Extract the [x, y] coordinate from the center of the cell holding the provided text.  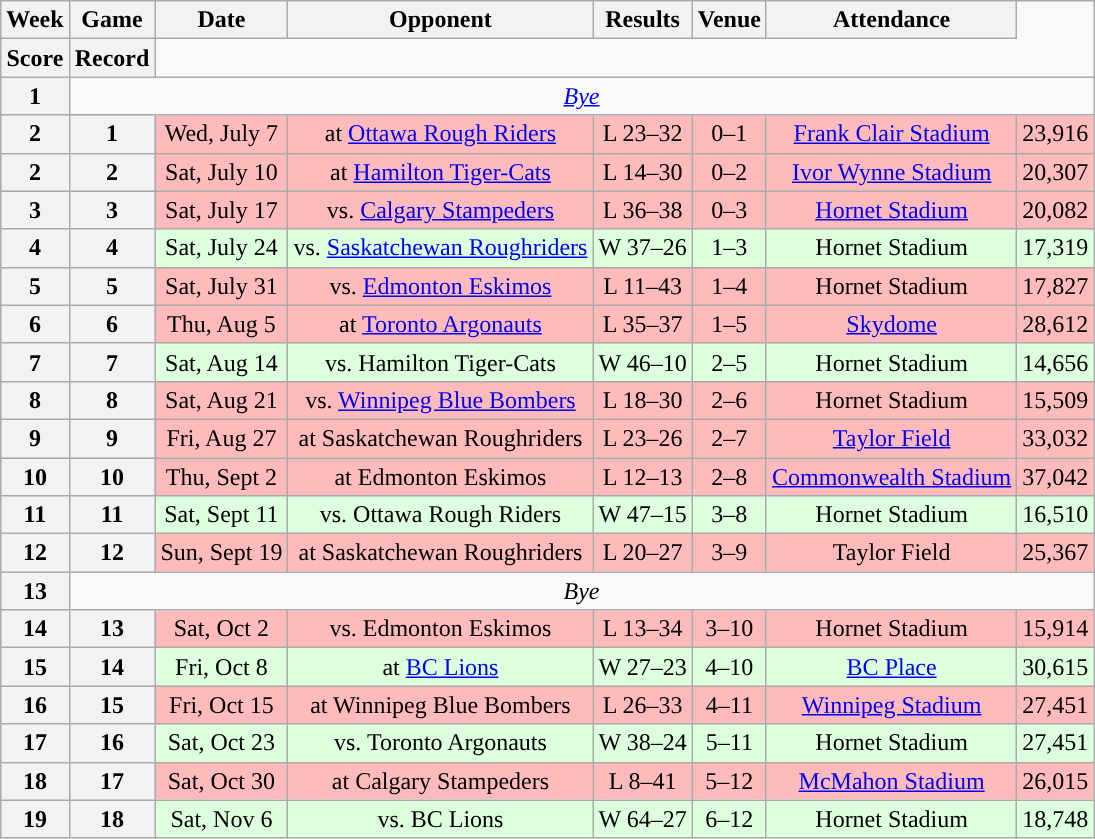
at Hamilton Tiger-Cats [440, 172]
at Winnipeg Blue Bombers [440, 705]
Sat, Sept 11 [222, 515]
Sun, Sept 19 [222, 553]
L 14–30 [642, 172]
0–2 [729, 172]
2–7 [729, 438]
19 [35, 819]
18,748 [1056, 819]
0–3 [729, 210]
W 47–15 [642, 515]
1–3 [729, 248]
L 11–43 [642, 286]
26,015 [1056, 781]
Wed, July 7 [222, 134]
1–4 [729, 286]
vs. BC Lions [440, 819]
16,510 [1056, 515]
Sat, Aug 14 [222, 362]
at Toronto Argonauts [440, 324]
0–1 [729, 134]
L 8–41 [642, 781]
W 64–27 [642, 819]
Sat, July 17 [222, 210]
Week [35, 20]
Ivor Wynne Stadium [891, 172]
4–11 [729, 705]
Venue [729, 20]
Score [35, 58]
2–5 [729, 362]
20,082 [1056, 210]
BC Place [891, 667]
L 20–27 [642, 553]
W 37–26 [642, 248]
Sat, July 10 [222, 172]
at BC Lions [440, 667]
L 18–30 [642, 400]
2–8 [729, 477]
L 13–34 [642, 629]
Date [222, 20]
25,367 [1056, 553]
at Ottawa Rough Riders [440, 134]
1–5 [729, 324]
W 38–24 [642, 743]
Sat, July 24 [222, 248]
6–12 [729, 819]
at Calgary Stampeders [440, 781]
4–10 [729, 667]
Sat, Oct 23 [222, 743]
17,827 [1056, 286]
5–11 [729, 743]
Winnipeg Stadium [891, 705]
Frank Clair Stadium [891, 134]
vs. Hamilton Tiger-Cats [440, 362]
L 35–37 [642, 324]
Game [112, 20]
at Edmonton Eskimos [440, 477]
W 46–10 [642, 362]
15,509 [1056, 400]
vs. Ottawa Rough Riders [440, 515]
L 36–38 [642, 210]
5–12 [729, 781]
Commonwealth Stadium [891, 477]
17,319 [1056, 248]
Fri, Oct 15 [222, 705]
Sat, Aug 21 [222, 400]
15,914 [1056, 629]
Sat, Oct 30 [222, 781]
L 12–13 [642, 477]
3–10 [729, 629]
30,615 [1056, 667]
vs. Winnipeg Blue Bombers [440, 400]
3–9 [729, 553]
Skydome [891, 324]
vs. Toronto Argonauts [440, 743]
vs. Calgary Stampeders [440, 210]
L 26–33 [642, 705]
20,307 [1056, 172]
Results [642, 20]
Opponent [440, 20]
3–8 [729, 515]
L 23–32 [642, 134]
Fri, Oct 8 [222, 667]
Attendance [891, 20]
23,916 [1056, 134]
28,612 [1056, 324]
Sat, Nov 6 [222, 819]
Record [112, 58]
37,042 [1056, 477]
vs. Saskatchewan Roughriders [440, 248]
33,032 [1056, 438]
2–6 [729, 400]
W 27–23 [642, 667]
McMahon Stadium [891, 781]
Sat, July 31 [222, 286]
Thu, Sept 2 [222, 477]
14,656 [1056, 362]
Sat, Oct 2 [222, 629]
Thu, Aug 5 [222, 324]
L 23–26 [642, 438]
Fri, Aug 27 [222, 438]
